Determine the (X, Y) coordinate at the center of the cell enclosing the given text.  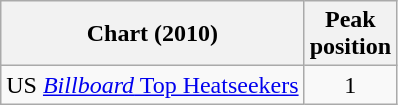
Chart (2010) (152, 34)
US Billboard Top Heatseekers (152, 85)
Peakposition (350, 34)
1 (350, 85)
